Identify which cell holds the provided text, then report its [x, y] central coordinate. 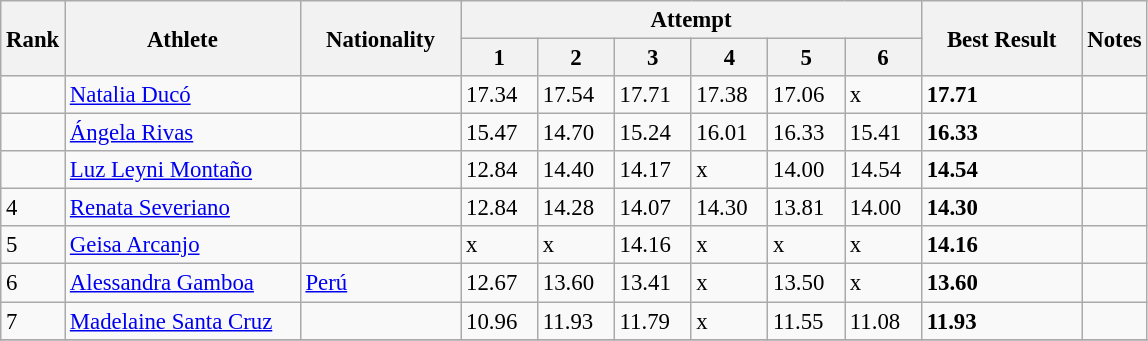
17.38 [730, 95]
14.07 [652, 208]
15.47 [500, 133]
3 [652, 58]
17.06 [806, 95]
Athlete [183, 38]
Renata Severiano [183, 208]
12.67 [500, 283]
Notes [1114, 38]
Perú [380, 283]
13.81 [806, 208]
14.40 [576, 170]
14.28 [576, 208]
Ángela Rivas [183, 133]
Luz Leyni Montaño [183, 170]
1 [500, 58]
10.96 [500, 321]
Rank [33, 38]
14.70 [576, 133]
11.55 [806, 321]
Nationality [380, 38]
15.41 [884, 133]
Geisa Arcanjo [183, 245]
16.01 [730, 133]
Best Result [1002, 38]
Attempt [692, 20]
2 [576, 58]
11.08 [884, 321]
11.79 [652, 321]
Alessandra Gamboa [183, 283]
13.41 [652, 283]
15.24 [652, 133]
17.54 [576, 95]
Natalia Ducó [183, 95]
13.50 [806, 283]
Madelaine Santa Cruz [183, 321]
7 [33, 321]
17.34 [500, 95]
14.17 [652, 170]
